Return (X, Y) of the center of cell containing provided text 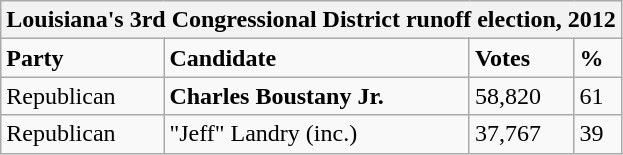
"Jeff" Landry (inc.) (317, 134)
Charles Boustany Jr. (317, 96)
58,820 (521, 96)
37,767 (521, 134)
Votes (521, 58)
Candidate (317, 58)
Party (82, 58)
39 (598, 134)
61 (598, 96)
% (598, 58)
Louisiana's 3rd Congressional District runoff election, 2012 (312, 20)
